Pinpoint the cell where the given text exists, returning its [X, Y] midpoint coordinate. 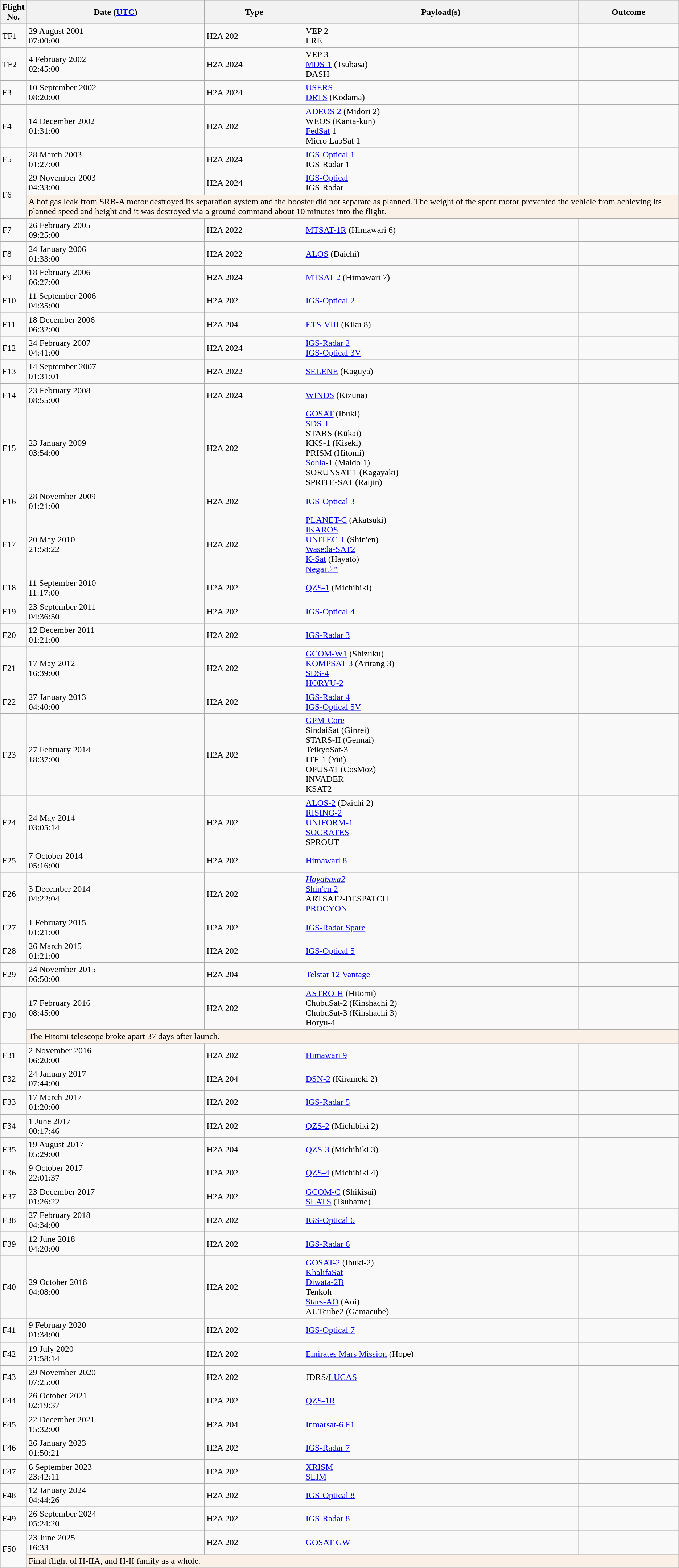
Telstar 12 Vantage [441, 974]
ETS-VIII (Kiku 8) [441, 324]
F17 [13, 544]
F44 [13, 1401]
3 December 201404:22:04 [115, 894]
ALOS-2 (Daichi 2) RISING-2 UNIFORM-1 SOCRATES SPROUT [441, 822]
F10 [13, 301]
F37 [13, 1197]
F36 [13, 1173]
IGS-Optical 5 [441, 951]
MTSAT-2 (Himawari 7) [441, 277]
Date (UTC) [115, 12]
F19 [13, 611]
F22 [13, 702]
GCOM-C (Shikisai)SLATS (Tsubame) [441, 1197]
TF1 [13, 36]
22 December 202115:32:00 [115, 1424]
QZS-1R [441, 1401]
GPM-Core SindaiSat (Ginrei) STARS-II (Gennai) TeikyoSat-3 ITF-1 (Yui) OPUSAT (CosMoz) INVADER KSAT2 [441, 755]
SELENE (Kaguya) [441, 372]
F48 [13, 1495]
Himawari 9 [441, 1055]
26 October 202102:19:37 [115, 1401]
MTSAT-1R (Himawari 6) [441, 230]
F24 [13, 822]
Payload(s) [441, 12]
DSN-2 (Kirameki 2) [441, 1079]
F21 [13, 668]
F18 [13, 588]
F45 [13, 1424]
12 December 201101:21:00 [115, 635]
GOSAT (Ibuki)SDS-1STARS (Kūkai)KKS-1 (Kiseki)PRISM (Hitomi)Sohla-1 (Maido 1)SORUNSAT-1 (Kagayaki)SPRITE-SAT (Raijin) [441, 448]
F6 [13, 195]
29 November 200304:33:00 [115, 183]
11 September 200604:35:00 [115, 301]
12 January 202404:44:26 [115, 1495]
GOSAT-2 (Ibuki-2)KhalifaSatDiwata-2BTenkōhStars-AO (Aoi)AUTcube2 (Gamacube) [441, 1287]
28 March 2003 01:27:00 [115, 159]
F13 [13, 372]
IGS-Optical 3 [441, 501]
26 September 202405:24:20 [115, 1519]
Inmarsat-6 F1 [441, 1424]
26 February 200509:25:00 [115, 230]
VEP 3MDS-1 (Tsubasa)DASH [441, 64]
IGS-Optical 7 [441, 1330]
23 December 201701:26:22 [115, 1197]
F43 [13, 1377]
14 September 200701:31:01 [115, 372]
IGS-Radar 6 [441, 1244]
IGS-Optical 6 [441, 1220]
WINDS (Kizuna) [441, 395]
29 August 200107:00:00 [115, 36]
2 November 201606:20:00 [115, 1055]
F14 [13, 395]
F31 [13, 1055]
19 July 202021:58:14 [115, 1353]
Final flight of H-IIA, and H-II family as a whole. [353, 1561]
24 November 201506:50:00 [115, 974]
11 September 201011:17:00 [115, 588]
F3 [13, 93]
6 September 202323:42:11 [115, 1472]
IGS-Radar 2IGS-Optical 3V [441, 348]
F32 [13, 1079]
IGS-Optical 4 [441, 611]
29 November 202007:25:00 [115, 1377]
24 January 200601:33:00 [115, 254]
Type [254, 12]
JDRS/LUCAS [441, 1377]
Outcome [628, 12]
PLANET-C (Akatsuki)IKAROSUNITEC-1 (Shin'en)Waseda-SAT2K-Sat (Hayato)Negai☆″ [441, 544]
IGS-Radar 4IGS-Optical 5V [441, 702]
4 February 200202:45:00 [115, 64]
23 September 201104:36:50 [115, 611]
26 March 201501:21:00 [115, 951]
F46 [13, 1448]
IGS-Optical 1IGS-Radar 1 [441, 159]
IGS-Radar 3 [441, 635]
F38 [13, 1220]
17 February 201608:45:00 [115, 1008]
20 May 201021:58:22 [115, 544]
F5 [13, 159]
TF2 [13, 64]
28 November 200901:21:00 [115, 501]
F39 [13, 1244]
ADEOS 2 (Midori 2)WEOS (Kanta-kun)FedSat 1Micro LabSat 1 [441, 126]
23 February 200808:55:00 [115, 395]
18 February 200606:27:00 [115, 277]
F29 [13, 974]
24 May 201403:05:14 [115, 822]
9 October 201722:01:37 [115, 1173]
F23 [13, 755]
F34 [13, 1126]
GOSAT-GW [441, 1542]
IGS-Optical 8 [441, 1495]
14 December 200201:31:00 [115, 126]
ALOS (Daichi) [441, 254]
19 August 201705:29:00 [115, 1150]
Emirates Mars Mission (Hope) [441, 1353]
F42 [13, 1353]
F35 [13, 1150]
18 December 200606:32:00 [115, 324]
24 January 201707:44:00 [115, 1079]
24 February 200704:41:00 [115, 348]
IGS-Optical 2 [441, 301]
F33 [13, 1102]
27 February 201418:37:00 [115, 755]
QZS-1 (Michibiki) [441, 588]
27 February 201804:34:00 [115, 1220]
F11 [13, 324]
VEP 2LRE [441, 36]
23 January 200903:54:00 [115, 448]
17 May 201216:39:00 [115, 668]
FlightNo. [13, 12]
F30 [13, 1015]
F16 [13, 501]
7 October 201405:16:00 [115, 860]
F7 [13, 230]
17 March 201701:20:00 [115, 1102]
F8 [13, 254]
F27 [13, 927]
F20 [13, 635]
F12 [13, 348]
26 January 202301:50:21 [115, 1448]
10 September 200208:20:00 [115, 93]
IGS-OpticalIGS-Radar [441, 183]
ASTRO-H (Hitomi)ChubuSat-2 (Kinshachi 2)ChubuSat-3 (Kinshachi 3)Horyu-4 [441, 1008]
F49 [13, 1519]
GCOM-W1 (Shizuku)KOMPSAT-3 (Arirang 3)SDS-4 HORYU-2 [441, 668]
9 February 202001:34:00 [115, 1330]
F15 [13, 448]
QZS-4 (Michibiki 4) [441, 1173]
QZS-2 (Michibiki 2) [441, 1126]
QZS-3 (Michibiki 3) [441, 1150]
29 October 201804:08:00 [115, 1287]
F41 [13, 1330]
F40 [13, 1287]
F4 [13, 126]
IGS-Radar Spare [441, 927]
F47 [13, 1472]
27 January 201304:40:00 [115, 702]
Hayabusa2Shin'en 2ARTSAT2-DESPATCHPROCYON [441, 894]
USERSDRTS (Kodama) [441, 93]
The Hitomi telescope broke apart 37 days after launch. [353, 1036]
F50 [13, 1549]
IGS-Radar 8 [441, 1519]
F25 [13, 860]
IGS-Radar 7 [441, 1448]
1 June 201700:17:46 [115, 1126]
F28 [13, 951]
F26 [13, 894]
XRISMSLIM [441, 1472]
F9 [13, 277]
Himawari 8 [441, 860]
IGS-Radar 5 [441, 1102]
12 June 201804:20:00 [115, 1244]
23 June 202516:33 [115, 1542]
1 February 201501:21:00 [115, 927]
